Identify which cell holds the provided text, then report its (X, Y) central coordinate. 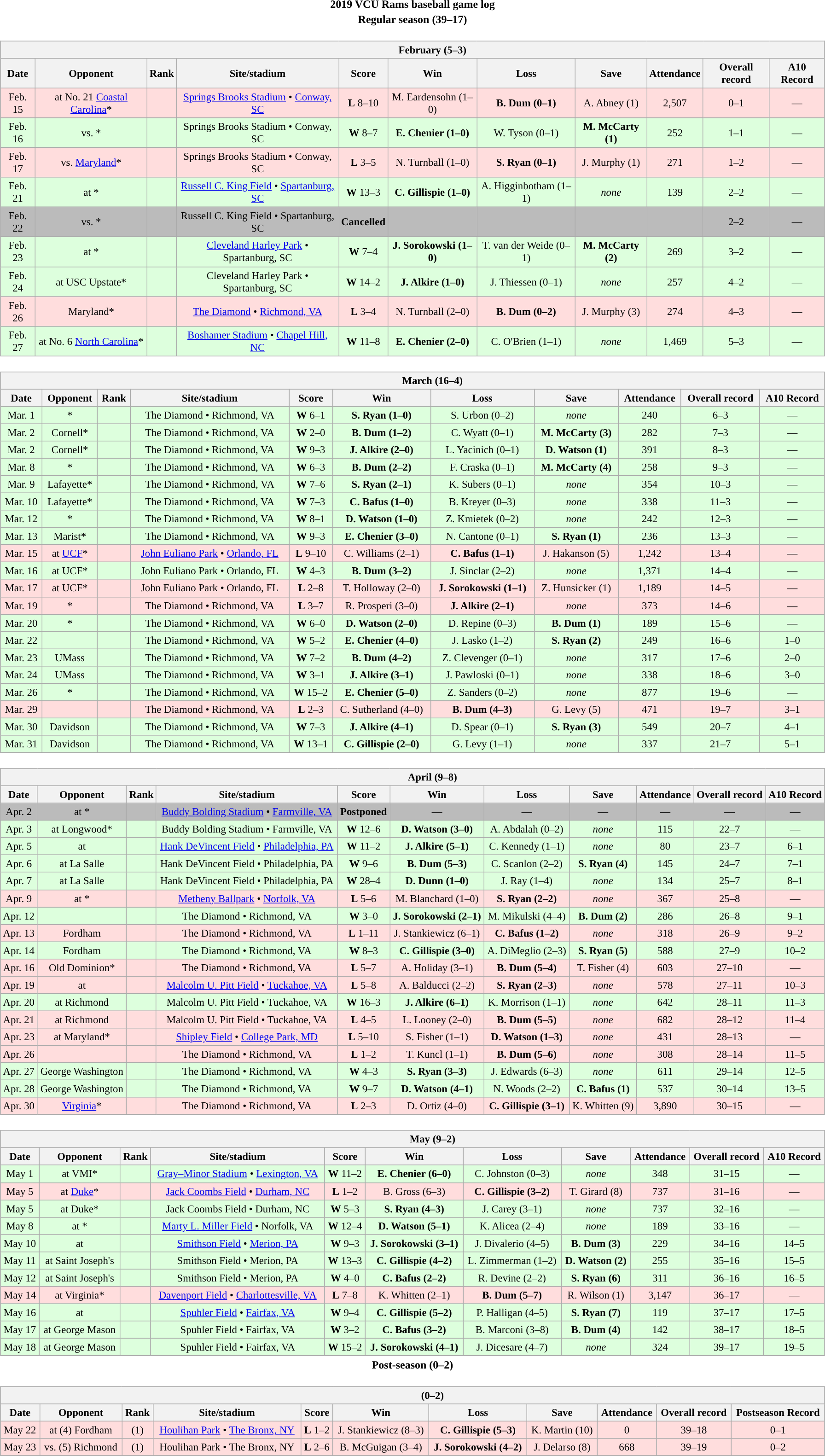
W 6–3 (311, 467)
B. Dum (3) (596, 1243)
W 9–6 (364, 864)
at Virginia* (79, 1295)
W 13–1 (311, 744)
at No. 21 Coastal Carolina* (91, 103)
J. Lasko (1–2) (482, 640)
Boshamer Stadium • Chapel Hill, NC (257, 341)
17–5 (795, 1312)
B. McGuigan (3–4) (381, 1447)
S. Ryan (1–0) (381, 415)
D. Watson (5–1) (414, 1226)
31–15 (726, 1174)
L 3–7 (311, 606)
C. Bafus (2–2) (414, 1278)
May 22 (20, 1430)
P. Halligan (4–5) (512, 1312)
J. Thiessen (0–1) (526, 282)
Apr. 30 (19, 1106)
1–2 (736, 163)
G. Levy (1–1) (482, 744)
Mar. 1 (21, 415)
A. Higginbotham (1–1) (526, 192)
4–3 (736, 311)
Apr. 20 (19, 1002)
2,507 (675, 103)
W 6–0 (311, 623)
Mar. 9 (21, 484)
10–2 (796, 950)
M. McCarty (1) (611, 133)
W 4–0 (345, 1278)
1,469 (675, 341)
27–11 (730, 985)
R. Wilson (1) (596, 1295)
B. Gross (6–3) (414, 1191)
6–1 (796, 846)
May 11 (20, 1260)
0–2 (778, 1447)
C. O'Brien (1–1) (526, 341)
0 (627, 1430)
E. Chenier (4–0) (381, 640)
9–2 (796, 933)
642 (665, 1002)
Mar. 26 (21, 692)
J. Alkire (2–1) (482, 606)
9–3 (720, 467)
S. Ryan (2–2) (527, 898)
L 2–8 (311, 588)
3–2 (736, 251)
236 (650, 536)
Davenport Field • Charlottesville, VA (238, 1295)
3,147 (660, 1295)
May 8 (20, 1226)
J. Divalerio (4–5) (512, 1243)
J. Sorokowski (1–0) (432, 251)
308 (665, 1054)
Mar. 16 (21, 571)
S. Ryan (0–1) (526, 163)
Shipley Field • College Park, MD (247, 1037)
C. Bafus (1–1) (482, 553)
C. Sutherland (4–0) (381, 710)
A. Abdalah (0–2) (527, 829)
16–5 (795, 1278)
32–16 (726, 1209)
Marist* (70, 536)
Mar. 20 (21, 623)
W 7–4 (364, 251)
Feb. 21 (18, 192)
D. Dunn (1–0) (437, 881)
18–5 (795, 1330)
Apr. 9 (19, 898)
J. Pawloski (0–1) (482, 675)
J. Dicesare (4–7) (512, 1347)
324 (660, 1347)
3–0 (792, 675)
31–16 (726, 1191)
J. Sorokowski (4–1) (414, 1347)
B. Dum (4–2) (381, 658)
D. Watson (1) (576, 450)
Apr. 6 (19, 864)
February (5–3) (412, 50)
115 (665, 829)
W 28–4 (364, 881)
30–15 (730, 1106)
T. Holloway (2–0) (381, 588)
139 (675, 192)
J. Sinclar (2–2) (482, 571)
K. Martin (10) (562, 1430)
471 (650, 710)
Apr. 26 (19, 1054)
28–11 (730, 1002)
W 12–6 (364, 829)
A. Holiday (3–1) (437, 967)
L 3–5 (364, 163)
J. Hakanson (5) (576, 553)
K. Whitten (9) (603, 1106)
J. Sorokowski (3–1) (414, 1243)
L 5–10 (364, 1037)
22–7 (730, 829)
28–13 (730, 1037)
37–17 (726, 1312)
F. Craska (0–1) (482, 467)
S. Ryan (1) (576, 536)
348 (660, 1174)
2–0 (792, 658)
Apr. 14 (19, 950)
D. Watson (4–1) (437, 1089)
12–5 (796, 1072)
J. Sorokowski (1–1) (482, 588)
B. Dum (5–3) (437, 864)
Mar. 10 (21, 501)
3–1 (792, 710)
1–1 (736, 133)
S. Urbon (0–2) (482, 415)
B. Dum (5–5) (527, 1019)
1,189 (650, 588)
39–17 (726, 1347)
M. Mikulski (4–4) (527, 916)
C. Gillispie (5–2) (414, 1312)
T. van der Weide (0–1) (526, 251)
1,242 (650, 553)
W 9–4 (345, 1312)
May 16 (20, 1312)
Virginia* (82, 1106)
E. Chenier (6–0) (414, 1174)
Mar. 15 (21, 553)
S. Fisher (1–1) (437, 1037)
T. Fisher (4) (603, 967)
Apr. 13 (19, 933)
Metheny Ballpark • Norfolk, VA (247, 898)
C. Williams (2–1) (381, 553)
603 (665, 967)
C. Bafus (1) (603, 1089)
282 (650, 432)
L 4–5 (364, 1019)
5–1 (792, 744)
142 (660, 1330)
80 (665, 846)
317 (650, 658)
J. Ray (1–4) (527, 881)
W 16–3 (364, 1002)
May 17 (20, 1330)
367 (665, 898)
R. Devine (2–2) (512, 1278)
W 7–6 (311, 484)
W 8–3 (364, 950)
354 (650, 484)
134 (665, 881)
B. Dum (4–3) (482, 710)
S. Ryan (3) (576, 727)
T. Girard (8) (596, 1191)
Z. Hunsicker (1) (576, 588)
S. Ryan (3–3) (437, 1072)
Mar. 22 (21, 640)
33–16 (726, 1226)
A. Balducci (2–2) (437, 985)
15–5 (795, 1260)
Apr. 23 (19, 1037)
May 23 (20, 1447)
March (16–4) (412, 380)
25–8 (730, 898)
May 14 (20, 1295)
K. Alicea (2–4) (512, 1226)
Feb. 23 (18, 251)
C. Bafus (1–0) (381, 501)
19–6 (720, 692)
Apr. 5 (19, 846)
May (9–2) (412, 1139)
39–19 (694, 1447)
N. Cantone (0–1) (482, 536)
24–7 (730, 864)
B. Dum (2–2) (381, 467)
4–1 (792, 727)
611 (665, 1072)
18–6 (720, 675)
249 (650, 640)
Feb. 22 (18, 222)
M. Eardensohn (1–0) (432, 103)
Feb. 24 (18, 282)
L 7–8 (345, 1295)
Feb. 16 (18, 133)
16–6 (720, 640)
252 (675, 133)
D. Watson (1–0) (381, 519)
W 9–7 (364, 1089)
240 (650, 415)
D. Spear (0–1) (482, 727)
274 (675, 311)
Apr. 3 (19, 829)
Maryland* (91, 311)
Feb. 27 (18, 341)
C. Gillispie (3–1) (527, 1106)
C. Gillispie (2–0) (381, 744)
B. Dum (5–4) (527, 967)
Mar. 23 (21, 658)
M. McCarty (3) (576, 432)
B. Dum (3–2) (381, 571)
3,890 (665, 1106)
May 18 (20, 1347)
Z. Kmietek (0–2) (482, 519)
36–16 (726, 1278)
Cancelled (364, 222)
Mar. 12 (21, 519)
28–14 (730, 1054)
D. Repine (0–3) (482, 623)
E. Chenier (5–0) (381, 692)
D. Watson (3–0) (437, 829)
at USC Upstate* (91, 282)
vs. Maryland* (91, 163)
J. Alkire (4–1) (381, 727)
29–14 (730, 1072)
W 3–0 (364, 916)
7–1 (796, 864)
Mar. 29 (21, 710)
Postseason Record (778, 1413)
C. Gillispie (5–3) (478, 1430)
6–3 (720, 415)
B. Dum (4) (596, 1330)
Old Dominion* (82, 967)
537 (665, 1089)
11–4 (796, 1019)
28–12 (730, 1019)
Apr. 28 (19, 1089)
J. Sorokowski (2–1) (437, 916)
S. Ryan (2–1) (381, 484)
W 2–0 (311, 432)
T. Kuncl (1–1) (437, 1054)
May 12 (20, 1278)
L 2–6 (317, 1447)
C. Johnston (0–3) (512, 1174)
13–5 (796, 1089)
Feb. 15 (18, 103)
Mar. 31 (21, 744)
286 (665, 916)
C. Gillispie (1–0) (432, 192)
S. Ryan (2) (576, 640)
J. Delarso (8) (562, 1447)
C. Gillispie (4–2) (414, 1260)
229 (660, 1243)
Feb. 17 (18, 163)
at No. 6 North Carolina* (91, 341)
L. Looney (2–0) (437, 1019)
26–9 (730, 933)
W 14–2 (364, 282)
B. Dum (0–2) (526, 311)
J. Alkire (1–0) (432, 282)
373 (650, 606)
30–14 (730, 1089)
23–7 (730, 846)
11–5 (796, 1054)
D. Watson (2) (596, 1260)
Z. Sanders (0–2) (482, 692)
Mar. 24 (21, 675)
20–7 (720, 727)
391 (650, 450)
35–16 (726, 1260)
19–7 (720, 710)
119 (660, 1312)
Mar. 8 (21, 467)
9–1 (796, 916)
C. Kennedy (1–1) (527, 846)
B. Dum (1) (576, 623)
25–7 (730, 881)
A. Abney (1) (611, 103)
S. Ryan (6) (596, 1278)
J. Murphy (3) (611, 311)
S. Ryan (7) (596, 1312)
588 (665, 950)
269 (675, 251)
7–3 (720, 432)
L 8–10 (364, 103)
34–16 (726, 1243)
17–6 (720, 658)
Apr. 7 (19, 881)
E. Chenier (1–0) (432, 133)
J. Alkire (3–1) (381, 675)
Feb. 26 (18, 311)
36–17 (726, 1295)
N. Woods (2–2) (527, 1089)
at (4) Fordham (81, 1430)
May 10 (20, 1243)
B. Kreyer (0–3) (482, 501)
B. Marconi (3–8) (512, 1330)
K. Subers (0–1) (482, 484)
W 8–1 (311, 519)
Z. Clevenger (0–1) (482, 658)
May 1 (20, 1174)
L 9–10 (311, 553)
39–18 (694, 1430)
B. Dum (0–1) (526, 103)
242 (650, 519)
E. Chenier (3–0) (381, 536)
G. Levy (5) (576, 710)
J. Stankiewicz (6–1) (437, 933)
271 (675, 163)
Mar. 13 (21, 536)
J. Sorokowski (4–2) (478, 1447)
L 5–6 (364, 898)
877 (650, 692)
N. Turnball (1–0) (432, 163)
W 11–8 (364, 341)
Apr. 2 (19, 812)
Apr. 21 (19, 1019)
April (9–8) (412, 777)
M. McCarty (2) (611, 251)
12–3 (720, 519)
S. Ryan (5) (603, 950)
L. Zimmerman (1–2) (512, 1260)
A. DiMeglio (2–3) (527, 950)
W 3–1 (311, 675)
D. Watson (2–0) (381, 623)
at Longwood* (82, 829)
15–6 (720, 623)
K. Morrison (1–1) (527, 1002)
5–3 (736, 341)
S. Ryan (4) (603, 864)
Mar. 17 (21, 588)
Marty L. Miller Field • Norfolk, VA (238, 1226)
Apr. 27 (19, 1072)
at Maryland* (82, 1037)
W 3–2 (345, 1330)
8–1 (796, 881)
B. Dum (2) (603, 916)
258 (650, 467)
J. Edwards (6–3) (527, 1072)
D. Watson (1–3) (527, 1037)
257 (675, 282)
337 (650, 744)
W 7–2 (311, 658)
4–2 (736, 282)
311 (660, 1278)
C. Bafus (3–2) (414, 1330)
vs. (5) Richmond (81, 1447)
255 (660, 1260)
13–4 (720, 553)
M. McCarty (4) (576, 467)
L. Yacinich (0–1) (482, 450)
L 1–11 (364, 933)
Apr. 16 (19, 967)
1,371 (650, 571)
E. Chenier (2–0) (432, 341)
Mar. 19 (21, 606)
145 (665, 864)
19–5 (795, 1347)
W 8–7 (364, 133)
C. Bafus (1–2) (527, 933)
R. Prosperi (3–0) (381, 606)
27–9 (730, 950)
S. Ryan (4–3) (414, 1209)
1–0 (792, 640)
578 (665, 985)
Mar. 30 (21, 727)
Apr. 19 (19, 985)
(0–2) (412, 1395)
B. Dum (1–2) (381, 432)
C. Gillispie (3–2) (512, 1191)
S. Ryan (2–3) (527, 985)
W 5–3 (345, 1209)
Apr. 12 (19, 916)
26–8 (730, 916)
Gray–Minor Stadium • Lexington, VA (238, 1174)
K. Whitten (2–1) (414, 1295)
J. Stankiewicz (8–3) (381, 1430)
W 6–1 (311, 415)
13–3 (720, 536)
J. Alkire (5–1) (437, 846)
L 5–7 (364, 967)
682 (665, 1019)
8–3 (720, 450)
668 (627, 1447)
14–6 (720, 606)
L 5–8 (364, 985)
27–10 (730, 967)
M. Blanchard (1–0) (437, 898)
C. Gillispie (3–0) (437, 950)
J. Carey (3–1) (512, 1209)
B. Dum (5–6) (527, 1054)
N. Turnball (2–0) (432, 311)
W 5–2 (311, 640)
21–7 (720, 744)
J. Alkire (6–1) (437, 1002)
J. Alkire (2–0) (381, 450)
Postponed (364, 812)
at VMI* (79, 1174)
431 (665, 1037)
38–17 (726, 1330)
D. Ortiz (4–0) (437, 1106)
549 (650, 727)
318 (665, 933)
B. Dum (5–7) (512, 1295)
W 12–4 (345, 1226)
C. Scanlon (2–2) (527, 864)
C. Wyatt (0–1) (482, 432)
L 3–4 (364, 311)
W. Tyson (0–1) (526, 133)
14–4 (720, 571)
J. Murphy (1) (611, 163)
